Output the (x, y) coordinate of the center of the cell containing the given text.  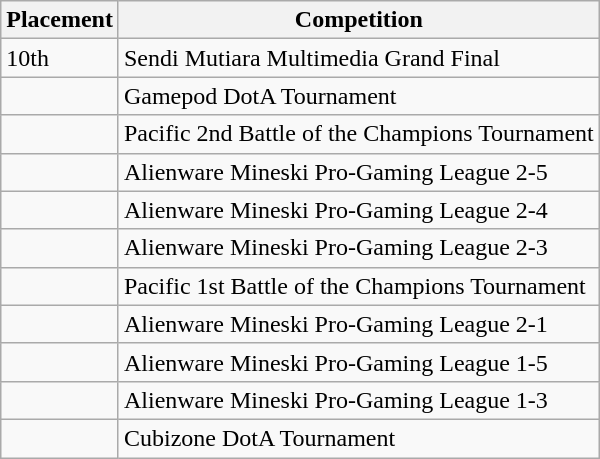
Gamepod DotA Tournament (358, 96)
Cubizone DotA Tournament (358, 438)
Alienware Mineski Pro-Gaming League 2-4 (358, 210)
Alienware Mineski Pro-Gaming League 2-3 (358, 248)
Pacific 2nd Battle of the Champions Tournament (358, 134)
Alienware Mineski Pro-Gaming League 2-5 (358, 172)
Sendi Mutiara Multimedia Grand Final (358, 58)
Pacific 1st Battle of the Champions Tournament (358, 286)
10th (60, 58)
Alienware Mineski Pro-Gaming League 2-1 (358, 324)
Competition (358, 20)
Alienware Mineski Pro-Gaming League 1-3 (358, 400)
Placement (60, 20)
Alienware Mineski Pro-Gaming League 1-5 (358, 362)
